Return the [X, Y] coordinate for the center point of the cell that contains the specified text.  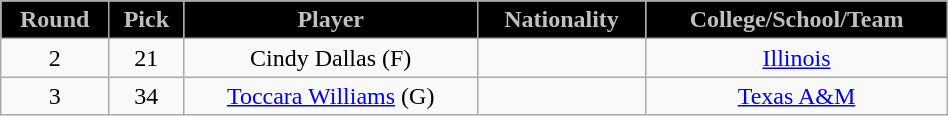
Texas A&M [796, 96]
3 [55, 96]
College/School/Team [796, 20]
Cindy Dallas (F) [330, 58]
2 [55, 58]
Illinois [796, 58]
Player [330, 20]
Round [55, 20]
Nationality [562, 20]
21 [147, 58]
Toccara Williams (G) [330, 96]
Pick [147, 20]
34 [147, 96]
